For the text-containing cell, return its midpoint in (X, Y) coordinate format. 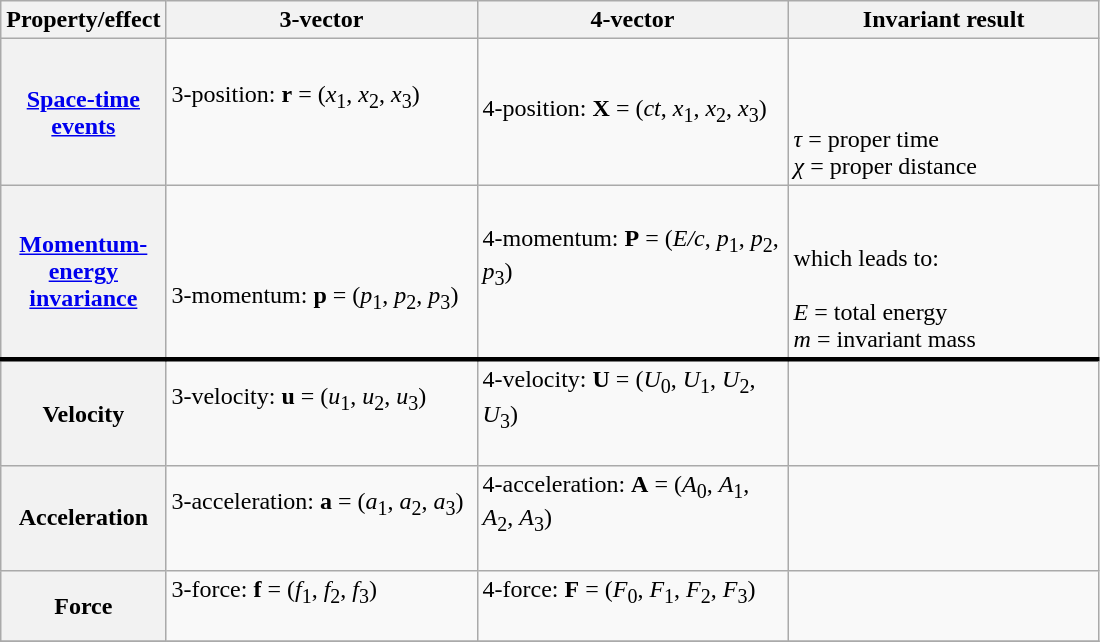
3-acceleration: a = (a1, a2, a3) (322, 518)
τ = proper time χ = proper distance (944, 112)
Velocity (84, 412)
4-momentum: P = (E/c, p1, p2, p3) (632, 272)
Invariant result (944, 20)
4-position: X = (ct, x1, x2, x3) (632, 112)
3-vector (322, 20)
Acceleration (84, 518)
4-vector (632, 20)
4-velocity: U = (U0, U1, U2, U3) (632, 412)
3-position: r = (x1, x2, x3) (322, 112)
Force (84, 606)
3-velocity: u = (u1, u2, u3) (322, 412)
3-momentum: p = (p1, p2, p3) (322, 272)
Property/effect (84, 20)
which leads to:E = total energy m = invariant mass (944, 272)
4-force: F = (F0, F1, F2, F3) (632, 606)
4-acceleration: A = (A0, A1, A2, A3) (632, 518)
Momentum-energy invariance (84, 272)
Space-time events (84, 112)
3-force: f = (f1, f2, f3) (322, 606)
